Pinpoint the cell where the given text exists, returning its [x, y] midpoint coordinate. 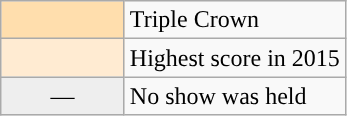
No show was held [234, 96]
— [63, 96]
Triple Crown [234, 20]
Highest score in 2015 [234, 58]
